Locate the cell with the specified text and output its [X, Y] center coordinate. 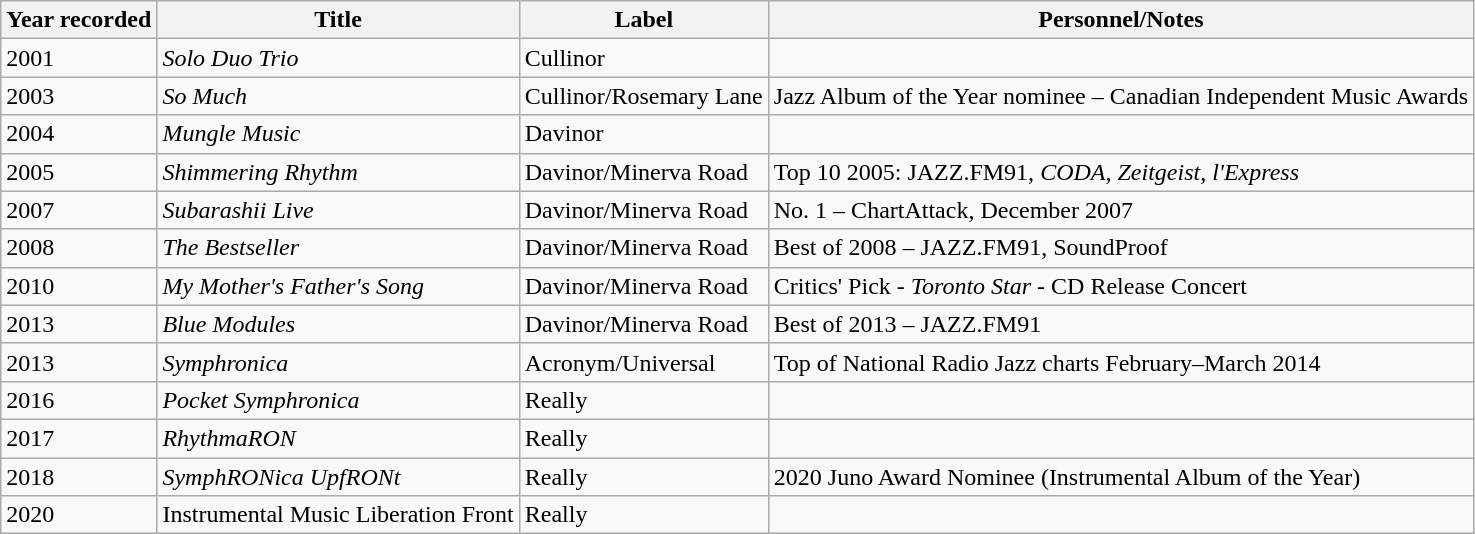
2010 [79, 286]
Davinor [644, 134]
Pocket Symphronica [338, 400]
SymphRONica UpfRONt [338, 477]
Label [644, 20]
Best of 2008 – JAZZ.FM91, SoundProof [1120, 248]
My Mother's Father's Song [338, 286]
2007 [79, 210]
Solo Duo Trio [338, 58]
2020 Juno Award Nominee (Instrumental Album of the Year) [1120, 477]
Top of National Radio Jazz charts February–March 2014 [1120, 362]
2008 [79, 248]
So Much [338, 96]
Acronym/Universal [644, 362]
2016 [79, 400]
2005 [79, 172]
Year recorded [79, 20]
Title [338, 20]
Jazz Album of the Year nominee – Canadian Independent Music Awards [1120, 96]
Mungle Music [338, 134]
2004 [79, 134]
Cullinor [644, 58]
Cullinor/Rosemary Lane [644, 96]
Critics' Pick - Toronto Star - CD Release Concert [1120, 286]
Instrumental Music Liberation Front [338, 515]
2001 [79, 58]
Shimmering Rhythm [338, 172]
The Bestseller [338, 248]
No. 1 – ChartAttack, December 2007 [1120, 210]
2020 [79, 515]
2017 [79, 438]
RhythmaRON [338, 438]
2018 [79, 477]
Best of 2013 – JAZZ.FM91 [1120, 324]
Blue Modules [338, 324]
Subarashii Live [338, 210]
Symphronica [338, 362]
2003 [79, 96]
Personnel/Notes [1120, 20]
Top 10 2005: JAZZ.FM91, CODA, Zeitgeist, l'Express [1120, 172]
